Extract the (X, Y) coordinate from the center of the cell holding the provided text.  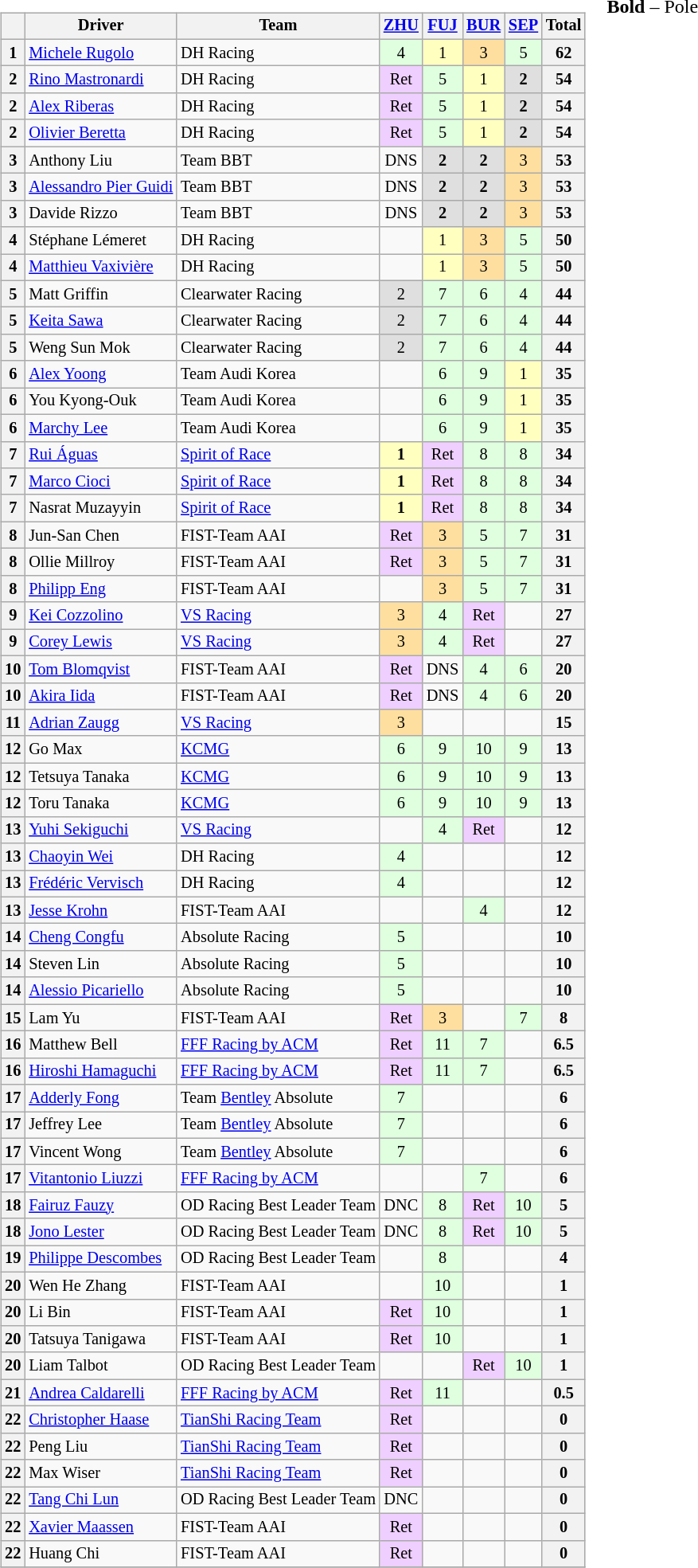
Rui Águas (100, 455)
Philipp Eng (100, 588)
Jun-San Chen (100, 535)
ZHU (401, 26)
Frédéric Vervisch (100, 884)
Li Bin (100, 1312)
0.5 (563, 1393)
Steven Lin (100, 964)
Matt Griffin (100, 294)
Marchy Lee (100, 428)
Nasrat Muzayyin (100, 508)
Tom Blomqvist (100, 669)
Yuhi Sekiguchi (100, 830)
Tatsuya Tanigawa (100, 1339)
Philippe Descombes (100, 1259)
62 (563, 53)
Jesse Krohn (100, 910)
FUJ (443, 26)
Rino Mastronardi (100, 80)
Kei Cozzolino (100, 616)
Matthew Bell (100, 1045)
Alex Riberas (100, 107)
Olivier Beretta (100, 133)
Huang Chi (100, 1554)
BUR (484, 26)
Lam Yu (100, 1018)
Akira Iida (100, 696)
SEP (524, 26)
Hiroshi Hamaguchi (100, 1071)
Driver (100, 26)
Anthony Liu (100, 160)
Alessio Picariello (100, 991)
Corey Lewis (100, 643)
Fairuz Fauzy (100, 1206)
Ollie Millroy (100, 562)
Matthieu Vaxivière (100, 268)
Total (563, 26)
Liam Talbot (100, 1366)
Adderly Fong (100, 1098)
19 (13, 1259)
Team (279, 26)
21 (13, 1393)
Wen He Zhang (100, 1285)
Tang Chi Lun (100, 1500)
Andrea Caldarelli (100, 1393)
Peng Liu (100, 1446)
Tetsuya Tanaka (100, 776)
Alex Yoong (100, 374)
Davide Rizzo (100, 213)
Vincent Wong (100, 1152)
Stéphane Lémeret (100, 240)
Keita Sawa (100, 321)
Alessandro Pier Guidi (100, 187)
Chaoyin Wei (100, 857)
Christopher Haase (100, 1420)
Go Max (100, 749)
Jono Lester (100, 1232)
Adrian Zaugg (100, 723)
Toru Tanaka (100, 804)
Vitantonio Liuzzi (100, 1179)
Jeffrey Lee (100, 1125)
Michele Rugolo (100, 53)
Xavier Maassen (100, 1527)
You Kyong-Ouk (100, 401)
Max Wiser (100, 1473)
Marco Cioci (100, 482)
Cheng Congfu (100, 937)
Weng Sun Mok (100, 348)
